Return the (x, y) coordinate for the center point of the cell that contains the specified text.  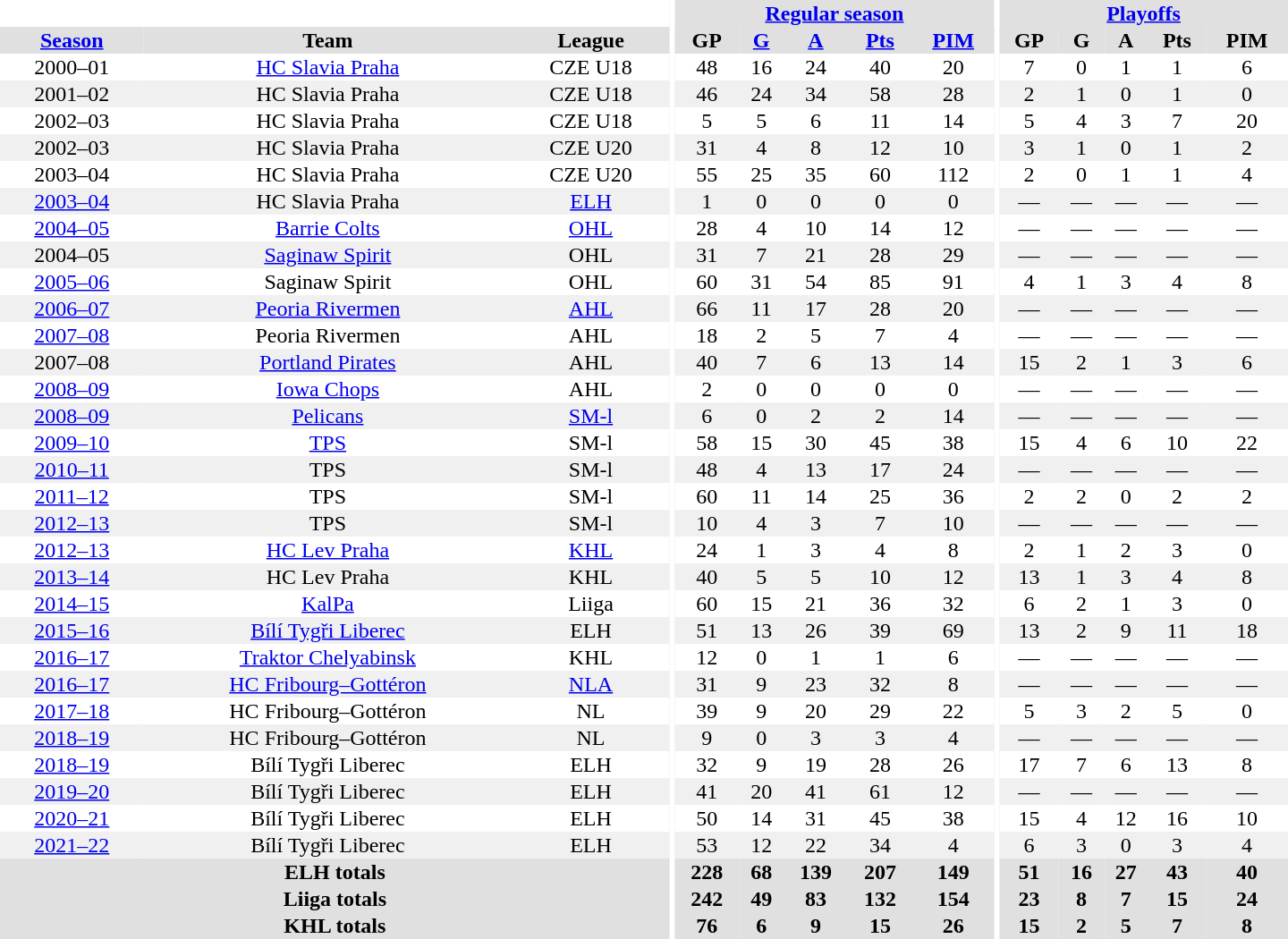
2014–15 (72, 604)
207 (880, 872)
66 (707, 309)
2021–22 (72, 845)
Iowa Chops (327, 389)
30 (816, 443)
50 (707, 818)
49 (761, 899)
242 (707, 899)
43 (1177, 872)
132 (880, 899)
Playoffs (1143, 13)
69 (953, 630)
91 (953, 282)
Team (327, 40)
85 (880, 282)
Traktor Chelyabinsk (327, 657)
2020–21 (72, 818)
2000–01 (72, 67)
2013–14 (72, 577)
2019–20 (72, 791)
35 (816, 174)
2010–11 (72, 469)
228 (707, 872)
2009–10 (72, 443)
83 (816, 899)
2011–12 (72, 496)
Liiga (590, 604)
2006–07 (72, 309)
112 (953, 174)
Portland Pirates (327, 362)
2015–16 (72, 630)
NLA (590, 684)
Season (72, 40)
ELH totals (335, 872)
53 (707, 845)
19 (816, 765)
154 (953, 899)
KalPa (327, 604)
Liiga totals (335, 899)
139 (816, 872)
68 (761, 872)
27 (1126, 872)
KHL totals (335, 926)
76 (707, 926)
61 (880, 791)
149 (953, 872)
2005–06 (72, 282)
League (590, 40)
2001–02 (72, 94)
54 (816, 282)
46 (707, 94)
55 (707, 174)
Barrie Colts (327, 228)
Regular season (834, 13)
2017–18 (72, 711)
Pelicans (327, 416)
